From the cell containing the given text, extract its center point as (X, Y) coordinate. 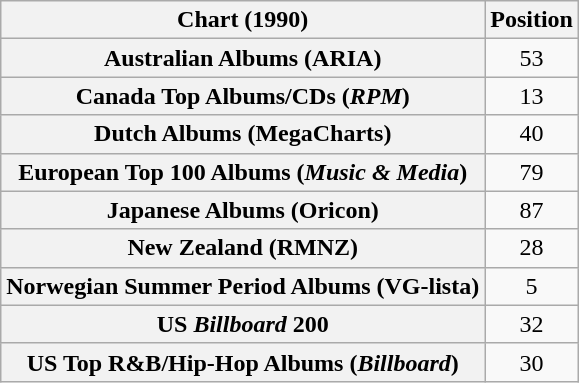
New Zealand (RMNZ) (243, 248)
40 (532, 134)
Chart (1990) (243, 20)
32 (532, 324)
30 (532, 362)
Australian Albums (ARIA) (243, 58)
79 (532, 172)
87 (532, 210)
Japanese Albums (Oricon) (243, 210)
Norwegian Summer Period Albums (VG-lista) (243, 286)
European Top 100 Albums (Music & Media) (243, 172)
28 (532, 248)
Dutch Albums (MegaCharts) (243, 134)
Position (532, 20)
Canada Top Albums/CDs (RPM) (243, 96)
US Billboard 200 (243, 324)
13 (532, 96)
5 (532, 286)
US Top R&B/Hip-Hop Albums (Billboard) (243, 362)
53 (532, 58)
